Pinpoint the cell where the given text exists, returning its [x, y] midpoint coordinate. 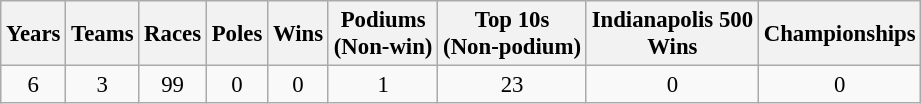
Teams [102, 34]
3 [102, 85]
Podiums(Non-win) [382, 34]
Top 10s(Non-podium) [512, 34]
6 [34, 85]
Championships [840, 34]
Wins [298, 34]
Indianapolis 500Wins [672, 34]
23 [512, 85]
Years [34, 34]
1 [382, 85]
Races [173, 34]
Poles [236, 34]
99 [173, 85]
